Capture the cell that displays the provided text and extract its (x, y) central coordinate. 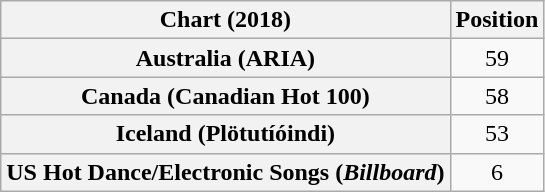
Chart (2018) (226, 20)
Australia (ARIA) (226, 58)
58 (497, 96)
Position (497, 20)
Canada (Canadian Hot 100) (226, 96)
US Hot Dance/Electronic Songs (Billboard) (226, 172)
59 (497, 58)
6 (497, 172)
53 (497, 134)
Iceland (Plötutíóindi) (226, 134)
